Identify which cell holds the provided text, then report its (X, Y) central coordinate. 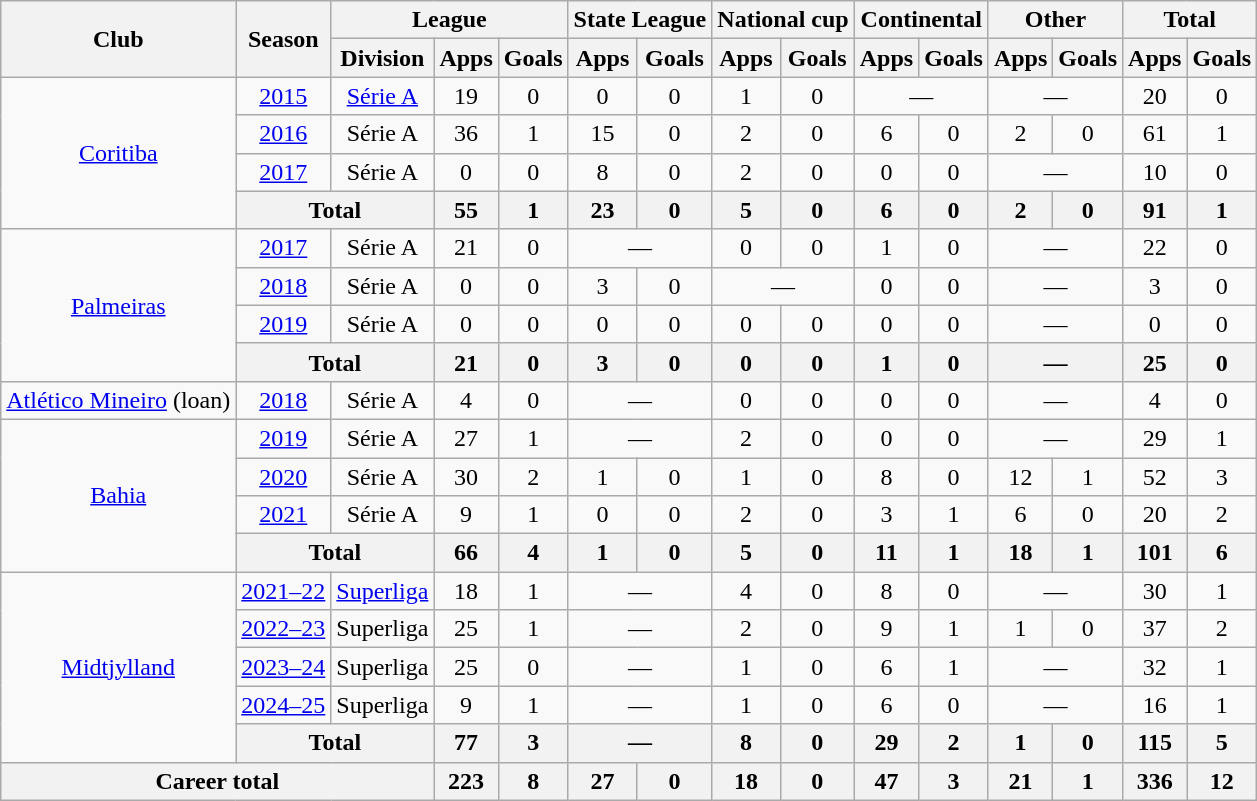
Season (284, 39)
15 (602, 134)
23 (602, 210)
Continental (921, 20)
Bahia (118, 495)
336 (1155, 781)
Atlético Mineiro (loan) (118, 400)
Career total (218, 781)
2015 (284, 96)
League (450, 20)
2020 (284, 477)
State League (640, 20)
2022–23 (284, 629)
2021–22 (284, 591)
91 (1155, 210)
47 (886, 781)
36 (466, 134)
37 (1155, 629)
2016 (284, 134)
10 (1155, 172)
Palmeiras (118, 305)
19 (466, 96)
66 (466, 553)
2024–25 (284, 705)
Coritiba (118, 153)
52 (1155, 477)
Club (118, 39)
101 (1155, 553)
55 (466, 210)
2021 (284, 515)
61 (1155, 134)
Division (382, 58)
77 (466, 743)
National cup (783, 20)
2023–24 (284, 667)
32 (1155, 667)
Midtjylland (118, 667)
11 (886, 553)
223 (466, 781)
Other (1055, 20)
16 (1155, 705)
115 (1155, 743)
22 (1155, 248)
